Identify which cell holds the provided text, then report its (X, Y) central coordinate. 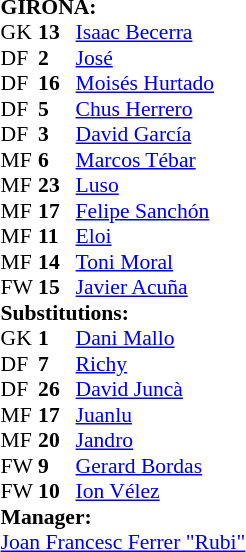
Manager: (124, 517)
David García (161, 135)
Eloi (161, 237)
16 (57, 83)
Felipe Sanchón (161, 211)
3 (57, 135)
6 (57, 160)
10 (57, 491)
Marcos Tébar (161, 160)
Substitutions: (124, 313)
20 (57, 441)
Richy (161, 364)
Luso (161, 185)
Gerard Bordas (161, 466)
11 (57, 237)
26 (57, 389)
2 (57, 58)
Dani Mallo (161, 339)
23 (57, 185)
14 (57, 262)
15 (57, 287)
José (161, 58)
Ion Vélez (161, 491)
13 (57, 33)
Javier Acuña (161, 287)
Jandro (161, 441)
Chus Herrero (161, 109)
Moisés Hurtado (161, 83)
5 (57, 109)
9 (57, 466)
Toni Moral (161, 262)
Juanlu (161, 415)
David Juncà (161, 389)
1 (57, 339)
Isaac Becerra (161, 33)
7 (57, 364)
